Output the (X, Y) coordinate of the center of the cell containing the given text.  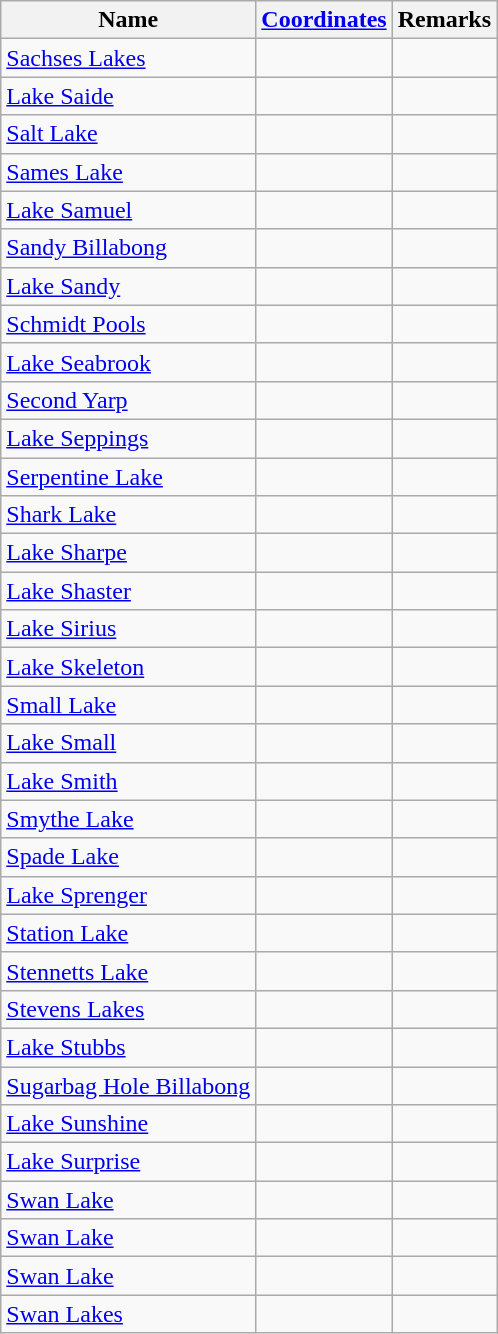
Lake Smith (128, 781)
Second Yarp (128, 400)
Remarks (444, 20)
Sugarbag Hole Billabong (128, 1085)
Coordinates (324, 20)
Small Lake (128, 705)
Stennetts Lake (128, 971)
Lake Shaster (128, 591)
Name (128, 20)
Swan Lakes (128, 1314)
Lake Sprenger (128, 895)
Stevens Lakes (128, 1009)
Lake Sunshine (128, 1124)
Salt Lake (128, 134)
Sandy Billabong (128, 248)
Lake Sandy (128, 286)
Sames Lake (128, 172)
Sachses Lakes (128, 58)
Lake Small (128, 743)
Lake Saide (128, 96)
Schmidt Pools (128, 324)
Lake Seppings (128, 438)
Lake Samuel (128, 210)
Lake Surprise (128, 1162)
Lake Sharpe (128, 553)
Lake Skeleton (128, 667)
Lake Stubbs (128, 1047)
Station Lake (128, 933)
Shark Lake (128, 515)
Smythe Lake (128, 819)
Spade Lake (128, 857)
Serpentine Lake (128, 477)
Lake Sirius (128, 629)
Lake Seabrook (128, 362)
